Determine the (x, y) coordinate at the center of the cell enclosing the given text.  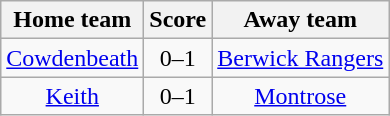
Cowdenbeath (72, 58)
Berwick Rangers (300, 58)
Score (178, 20)
Montrose (300, 96)
Home team (72, 20)
Away team (300, 20)
Keith (72, 96)
